From the cell containing the given text, extract its center point as [X, Y] coordinate. 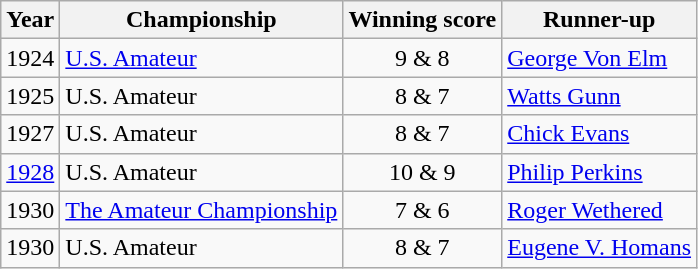
The Amateur Championship [202, 210]
Year [30, 20]
9 & 8 [422, 58]
Philip Perkins [600, 172]
1927 [30, 134]
1925 [30, 96]
Championship [202, 20]
7 & 6 [422, 210]
Watts Gunn [600, 96]
Eugene V. Homans [600, 248]
Winning score [422, 20]
10 & 9 [422, 172]
Roger Wethered [600, 210]
1924 [30, 58]
1928 [30, 172]
Chick Evans [600, 134]
George Von Elm [600, 58]
Runner-up [600, 20]
